Detect which cell encompasses the target text, then output its [X, Y] center coordinate. 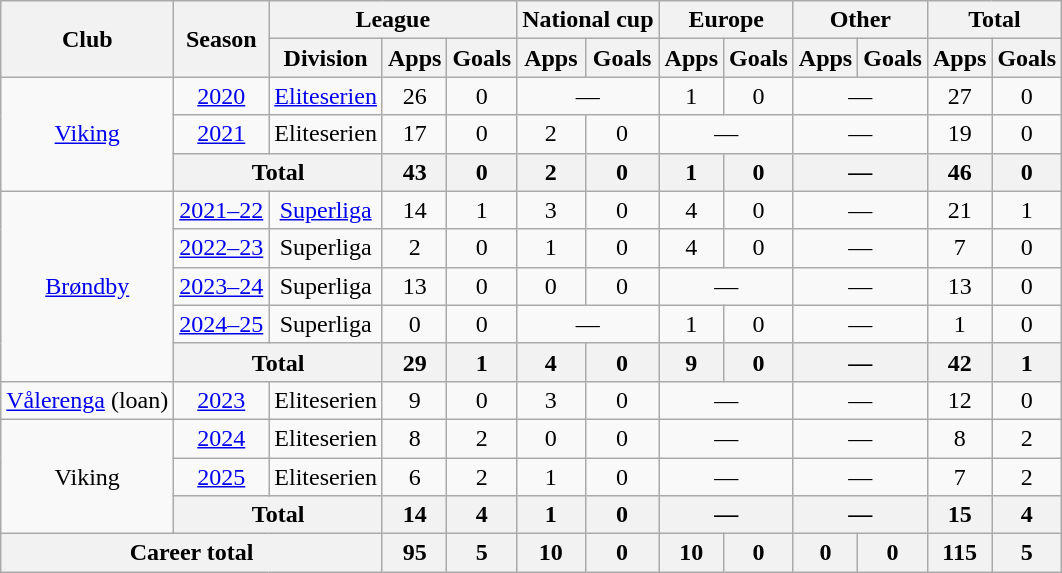
2025 [222, 477]
42 [959, 362]
2023 [222, 400]
Europe [726, 20]
2023–24 [222, 286]
Brøndby [88, 286]
6 [414, 477]
Career total [192, 553]
95 [414, 553]
2024 [222, 438]
Club [88, 39]
2021 [222, 134]
43 [414, 172]
Vålerenga (loan) [88, 400]
26 [414, 96]
17 [414, 134]
27 [959, 96]
Other [860, 20]
Season [222, 39]
Division [326, 58]
2021–22 [222, 210]
15 [959, 515]
21 [959, 210]
2024–25 [222, 324]
46 [959, 172]
19 [959, 134]
12 [959, 400]
115 [959, 553]
2020 [222, 96]
2022–23 [222, 248]
National cup [588, 20]
29 [414, 362]
League [393, 20]
